Determine the (X, Y) coordinate at the center of the cell enclosing the given text.  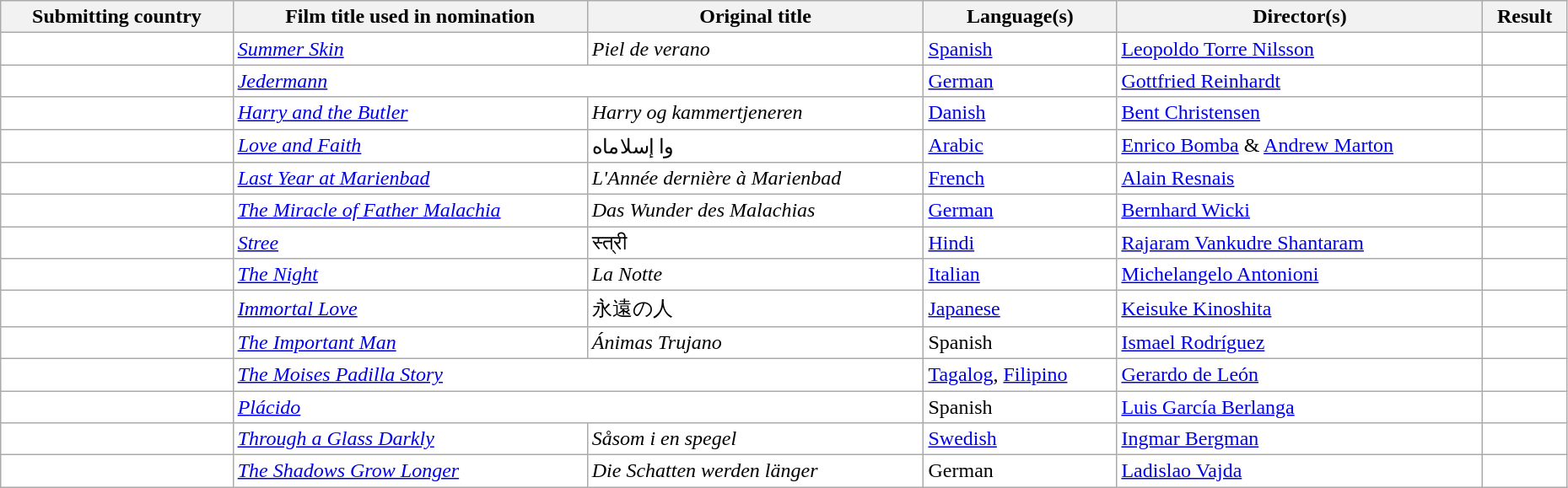
The Shadows Grow Longer (410, 471)
Bernhard Wicki (1300, 211)
Gerardo de León (1300, 374)
وا إسلاماه (756, 146)
Das Wunder des Malachias (756, 211)
The Moises Padilla Story (579, 374)
Swedish (1021, 439)
The Night (410, 275)
Michelangelo Antonioni (1300, 275)
Harry and the Butler (410, 113)
La Notte (756, 275)
Arabic (1021, 146)
Submitting country (116, 17)
Japanese (1021, 308)
Ismael Rodríguez (1300, 342)
L'Année dernière à Marienbad (756, 179)
Original title (756, 17)
Director(s) (1300, 17)
Rajaram Vankudre Shantaram (1300, 243)
Gottfried Reinhardt (1300, 81)
Italian (1021, 275)
Bent Christensen (1300, 113)
Jedermann (579, 81)
Alain Resnais (1300, 179)
Hindi (1021, 243)
Luis García Berlanga (1300, 407)
Harry og kammertjeneren (756, 113)
Summer Skin (410, 49)
Enrico Bomba & Andrew Marton (1300, 146)
Ladislao Vajda (1300, 471)
Love and Faith (410, 146)
Through a Glass Darkly (410, 439)
Piel de verano (756, 49)
Die Schatten werden länger (756, 471)
Såsom i en spegel (756, 439)
स्त्री (756, 243)
Language(s) (1021, 17)
Plácido (579, 407)
Keisuke Kinoshita (1300, 308)
Result (1525, 17)
Stree (410, 243)
Film title used in nomination (410, 17)
Tagalog, Filipino (1021, 374)
Leopoldo Torre Nilsson (1300, 49)
Ánimas Trujano (756, 342)
The Miracle of Father Malachia (410, 211)
French (1021, 179)
Immortal Love (410, 308)
Danish (1021, 113)
Ingmar Bergman (1300, 439)
Last Year at Marienbad (410, 179)
The Important Man (410, 342)
永遠の人 (756, 308)
